Capture the cell that displays the provided text and extract its [X, Y] central coordinate. 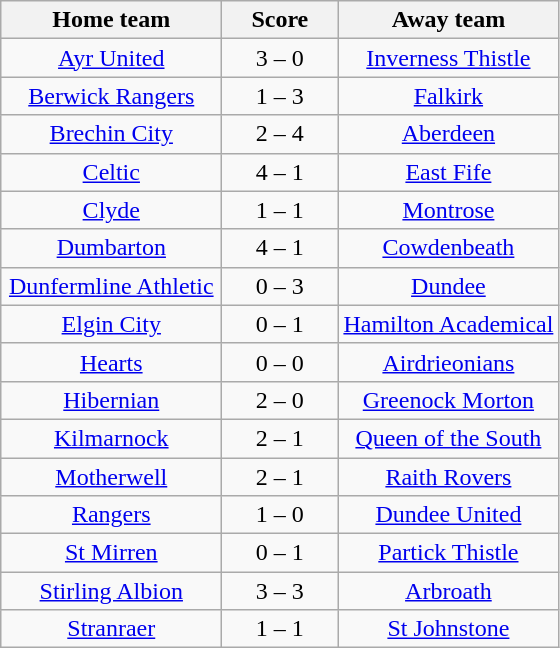
Hamilton Academical [448, 324]
Dundee United [448, 515]
Ayr United [112, 58]
St Mirren [112, 553]
Berwick Rangers [112, 96]
Aberdeen [448, 134]
Montrose [448, 210]
Hearts [112, 362]
1 – 3 [280, 96]
Falkirk [448, 96]
Raith Rovers [448, 477]
Cowdenbeath [448, 248]
Away team [448, 20]
Greenock Morton [448, 400]
Brechin City [112, 134]
0 – 3 [280, 286]
Home team [112, 20]
Dumbarton [112, 248]
Motherwell [112, 477]
3 – 0 [280, 58]
2 – 0 [280, 400]
1 – 0 [280, 515]
2 – 4 [280, 134]
Airdrieonians [448, 362]
East Fife [448, 172]
Hibernian [112, 400]
Celtic [112, 172]
Rangers [112, 515]
0 – 0 [280, 362]
Partick Thistle [448, 553]
Clyde [112, 210]
St Johnstone [448, 629]
Queen of the South [448, 438]
Dunfermline Athletic [112, 286]
Stranraer [112, 629]
Arbroath [448, 591]
3 – 3 [280, 591]
Dundee [448, 286]
Kilmarnock [112, 438]
Elgin City [112, 324]
Inverness Thistle [448, 58]
Stirling Albion [112, 591]
Score [280, 20]
